Return the [x, y] coordinate for the center point of the cell that contains the specified text.  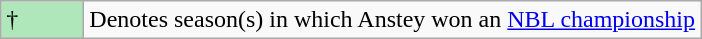
Denotes season(s) in which Anstey won an NBL championship [392, 20]
† [42, 20]
